Return (x, y) of the center of cell containing provided text 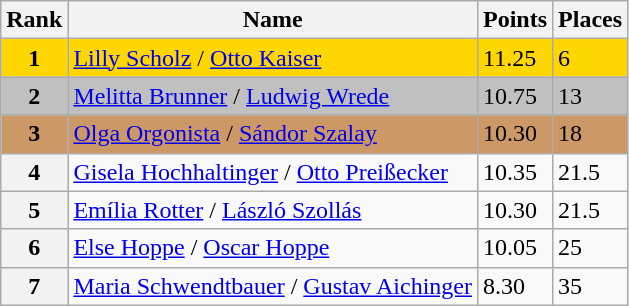
Olga Orgonista / Sándor Szalay (273, 134)
4 (34, 172)
11.25 (514, 58)
Places (590, 20)
Points (514, 20)
18 (590, 134)
7 (34, 286)
10.75 (514, 96)
8.30 (514, 286)
Name (273, 20)
Maria Schwendtbauer / Gustav Aichinger (273, 286)
Gisela Hochhaltinger / Otto Preißecker (273, 172)
Else Hoppe / Oscar Hoppe (273, 248)
5 (34, 210)
Melitta Brunner / Ludwig Wrede (273, 96)
3 (34, 134)
13 (590, 96)
2 (34, 96)
1 (34, 58)
25 (590, 248)
Rank (34, 20)
Lilly Scholz / Otto Kaiser (273, 58)
35 (590, 286)
10.05 (514, 248)
Emília Rotter / László Szollás (273, 210)
10.35 (514, 172)
